Identify which cell holds the provided text, then report its [x, y] central coordinate. 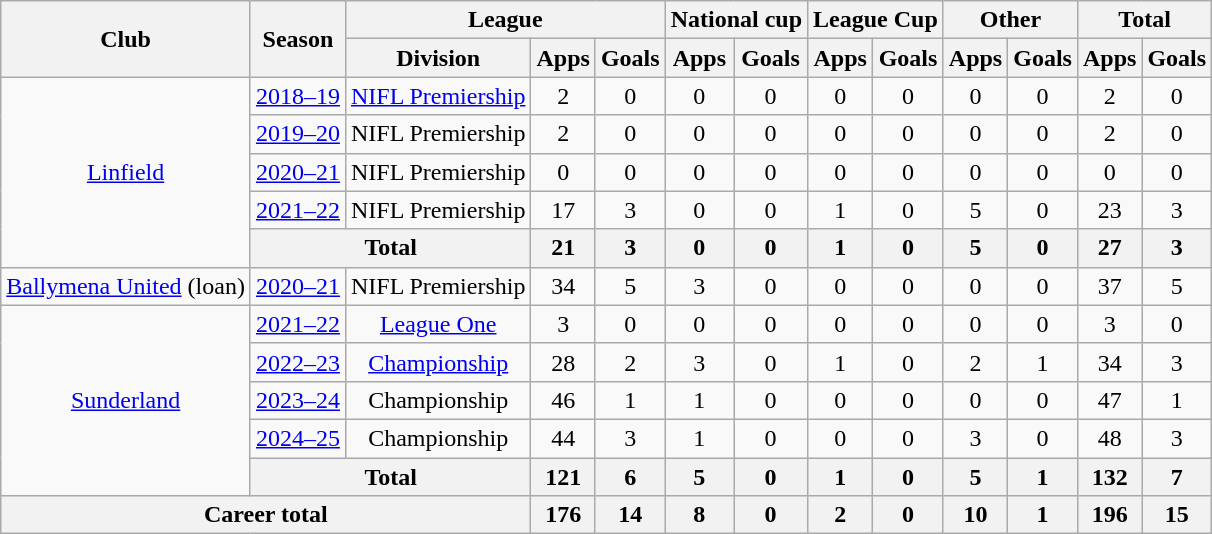
46 [563, 400]
2018–19 [298, 96]
Division [438, 58]
10 [975, 515]
47 [1109, 400]
Season [298, 39]
21 [563, 248]
League [505, 20]
44 [563, 438]
37 [1109, 286]
2023–24 [298, 400]
2019–20 [298, 134]
132 [1109, 477]
National cup [736, 20]
Ballymena United (loan) [126, 286]
Sunderland [126, 400]
League One [438, 324]
7 [1177, 477]
Linfield [126, 172]
15 [1177, 515]
League Cup [876, 20]
17 [563, 210]
2024–25 [298, 438]
176 [563, 515]
Club [126, 39]
6 [630, 477]
2022–23 [298, 362]
23 [1109, 210]
Career total [266, 515]
48 [1109, 438]
121 [563, 477]
28 [563, 362]
8 [699, 515]
27 [1109, 248]
196 [1109, 515]
14 [630, 515]
Other [1010, 20]
